Extract the (X, Y) coordinate from the center of the cell holding the provided text.  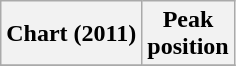
Peakposition (188, 34)
Chart (2011) (72, 34)
